Capture the cell that displays the provided text and extract its (x, y) central coordinate. 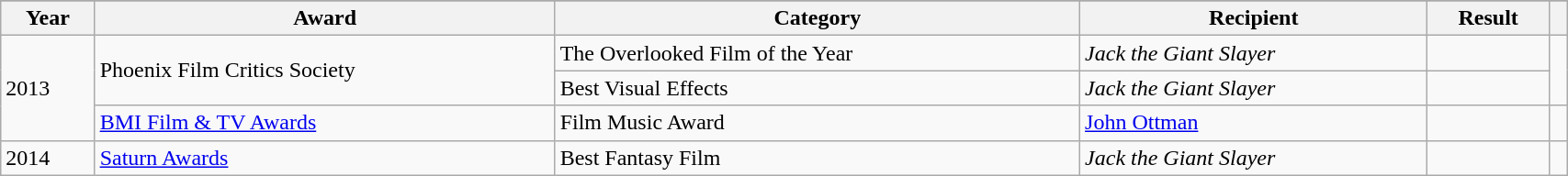
John Ottman (1254, 123)
Phoenix Film Critics Society (325, 71)
Award (325, 18)
2014 (48, 158)
Category (818, 18)
Saturn Awards (325, 158)
Recipient (1254, 18)
The Overlooked Film of the Year (818, 53)
Best Visual Effects (818, 88)
Result (1488, 18)
Best Fantasy Film (818, 158)
Year (48, 18)
Film Music Award (818, 123)
BMI Film & TV Awards (325, 123)
2013 (48, 88)
